Return the [X, Y] coordinate for the center point of the cell that contains the specified text.  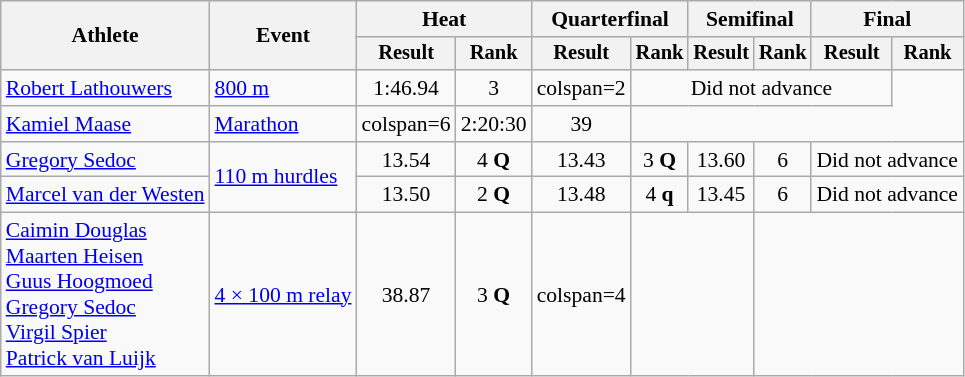
2 Q [494, 195]
4 q [660, 195]
1:46.94 [406, 88]
Robert Lathouwers [106, 88]
Semifinal [750, 19]
13.50 [406, 195]
Gregory Sedoc [106, 160]
800 m [284, 88]
Marcel van der Westen [106, 195]
13.48 [582, 195]
colspan=2 [582, 88]
Caimin DouglasMaarten HeisenGuus HoogmoedGregory SedocVirgil SpierPatrick van Luijk [106, 294]
39 [582, 124]
Marathon [284, 124]
Kamiel Maase [106, 124]
2:20:30 [494, 124]
4 × 100 m relay [284, 294]
Quarterfinal [610, 19]
38.87 [406, 294]
colspan=6 [406, 124]
13.60 [721, 160]
13.43 [582, 160]
Heat [444, 19]
Final [887, 19]
13.45 [721, 195]
13.54 [406, 160]
colspan=4 [582, 294]
Athlete [106, 36]
Event [284, 36]
110 m hurdles [284, 178]
3 [494, 88]
4 Q [494, 160]
